Locate the cell with the specified text and output its (x, y) center coordinate. 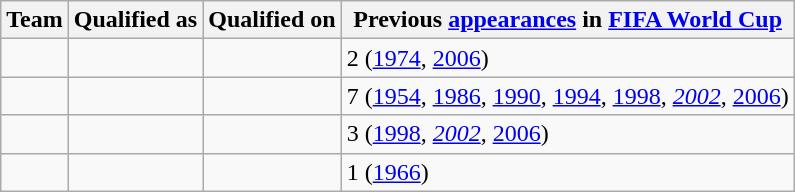
Team (35, 20)
2 (1974, 2006) (568, 58)
Qualified as (135, 20)
3 (1998, 2002, 2006) (568, 134)
1 (1966) (568, 172)
7 (1954, 1986, 1990, 1994, 1998, 2002, 2006) (568, 96)
Qualified on (272, 20)
Previous appearances in FIFA World Cup (568, 20)
